Output the (x, y) coordinate of the center of the cell containing the given text.  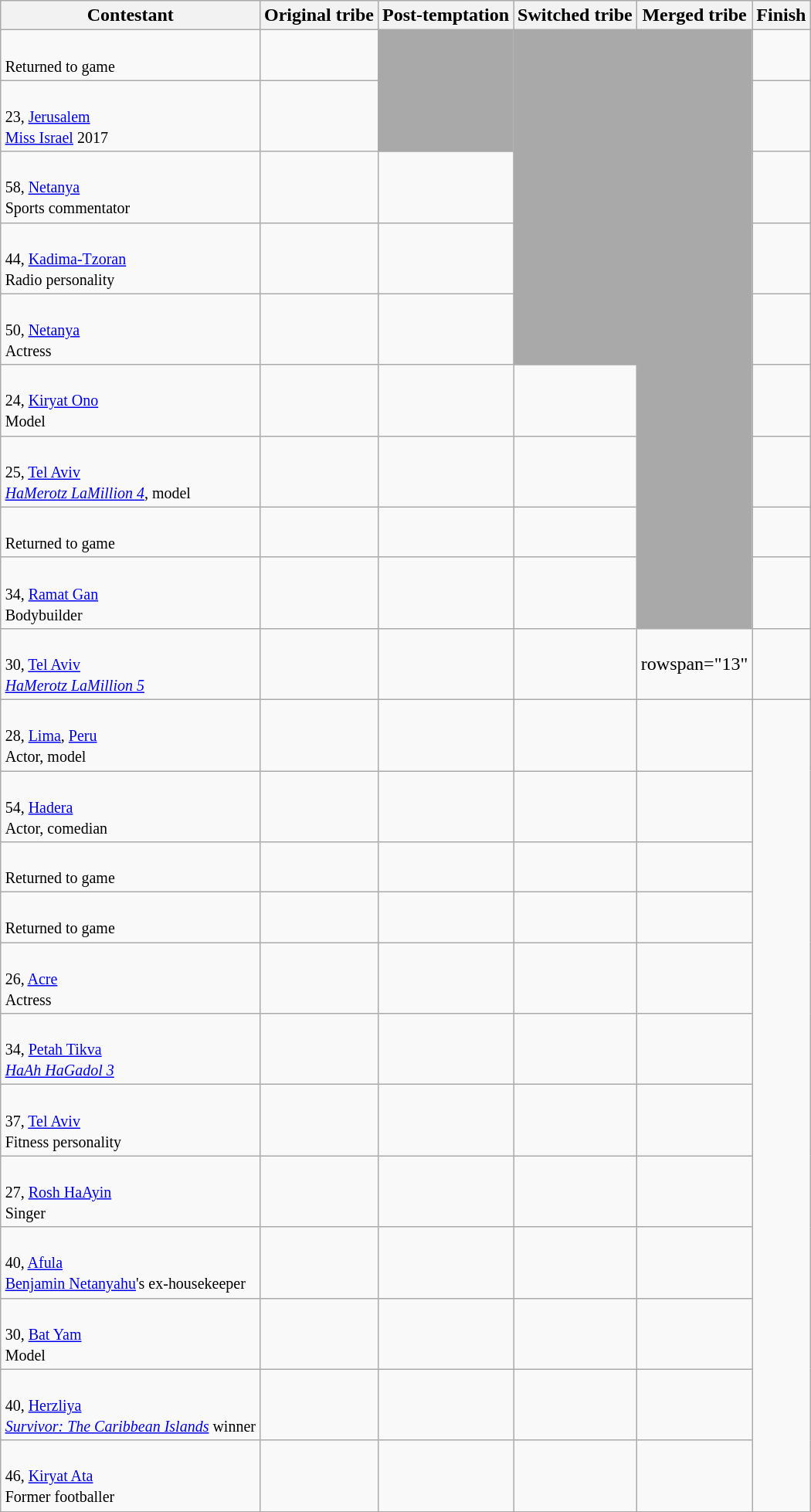
50, NetanyaActress (130, 329)
24, Kiryat OnoModel (130, 400)
30, Tel AvivHaMerotz LaMillion 5 (130, 664)
Post-temptation (446, 15)
40, AfulaBenjamin Netanyahu's ex-housekeeper (130, 1262)
25, Tel AvivHaMerotz LaMillion 4, model (130, 471)
Switched tribe (575, 15)
58, NetanyaSports commentator (130, 187)
37, Tel AvivFitness personality (130, 1120)
23, JerusalemMiss Israel 2017 (130, 116)
28, Lima, PeruActor, model (130, 735)
rowspan="13" (694, 664)
40, HerzliyaSurvivor: The Caribbean Islands winner (130, 1405)
26, AcreActress (130, 978)
Contestant (130, 15)
Merged tribe (694, 15)
34, Ramat GanBodybuilder (130, 593)
27, Rosh HaAyinSinger (130, 1191)
Finish (782, 15)
46, Kiryat AtaFormer footballer (130, 1476)
54, HaderaActor, comedian (130, 807)
Original tribe (318, 15)
34, Petah TikvaHaAh HaGadol 3 (130, 1049)
30, Bat YamModel (130, 1334)
44, Kadima-TzoranRadio personality (130, 258)
